Return [x, y] of the center of cell containing provided text 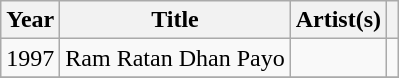
Title [175, 20]
Artist(s) [338, 20]
Ram Ratan Dhan Payo [175, 58]
1997 [30, 58]
Year [30, 20]
